Find where the given text appears and provide that cell's center as [X, Y] coordinate. 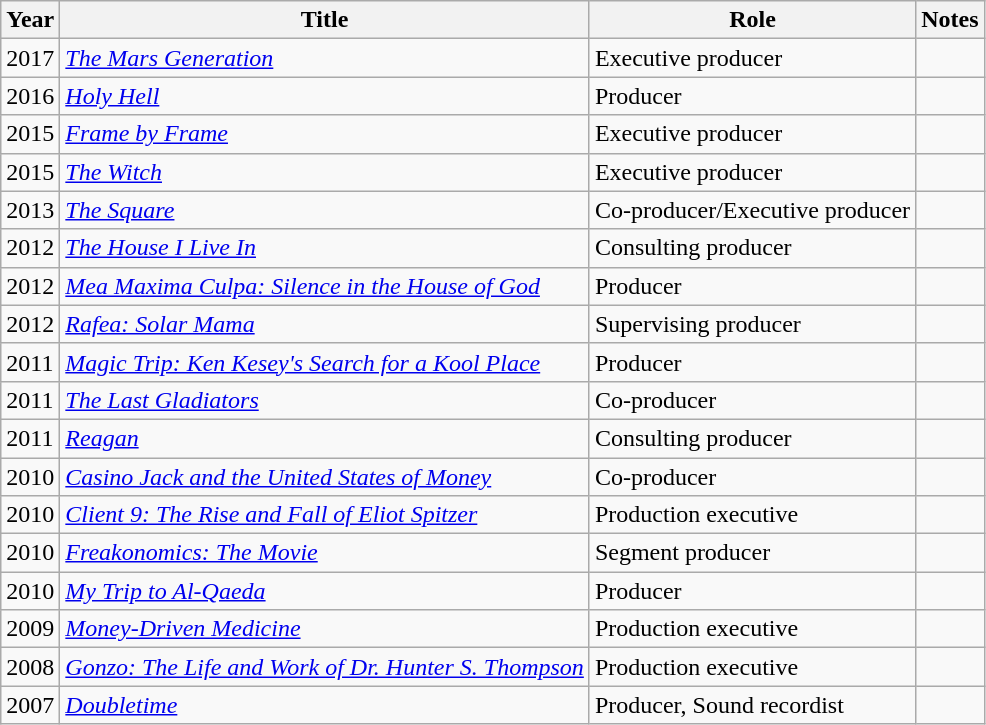
2017 [30, 58]
Role [752, 20]
Reagan [325, 438]
The Square [325, 210]
2013 [30, 210]
Freakonomics: The Movie [325, 553]
2016 [30, 96]
Casino Jack and the United States of Money [325, 477]
The House I Live In [325, 248]
Client 9: The Rise and Fall of Eliot Spitzer [325, 515]
Segment producer [752, 553]
Co-producer/Executive producer [752, 210]
Year [30, 20]
2009 [30, 629]
Notes [950, 20]
Holy Hell [325, 96]
Rafea: Solar Mama [325, 324]
The Mars Generation [325, 58]
The Last Gladiators [325, 400]
Magic Trip: Ken Kesey's Search for a Kool Place [325, 362]
2007 [30, 705]
Gonzo: The Life and Work of Dr. Hunter S. Thompson [325, 667]
Frame by Frame [325, 134]
Doubletime [325, 705]
My Trip to Al-Qaeda [325, 591]
Supervising producer [752, 324]
Title [325, 20]
2008 [30, 667]
Producer, Sound recordist [752, 705]
Money-Driven Medicine [325, 629]
Mea Maxima Culpa: Silence in the House of God [325, 286]
The Witch [325, 172]
